Output the [X, Y] coordinate of the center of the cell containing the given text.  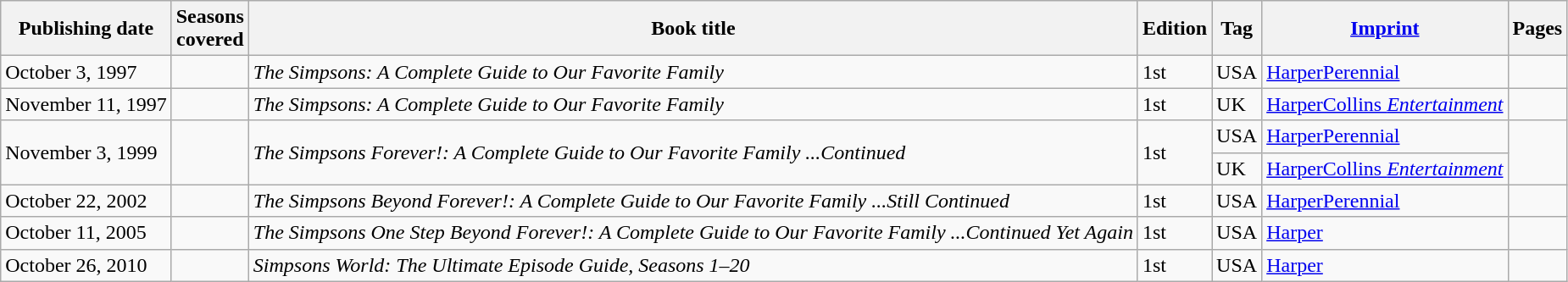
The Simpsons One Step Beyond Forever!: A Complete Guide to Our Favorite Family ...Continued Yet Again [693, 233]
Book title [693, 29]
Simpsons World: The Ultimate Episode Guide, Seasons 1–20 [693, 265]
Edition [1175, 29]
November 11, 1997 [86, 104]
October 3, 1997 [86, 72]
Tag [1237, 29]
Imprint [1385, 29]
The Simpsons Forever!: A Complete Guide to Our Favorite Family ...Continued [693, 152]
Pages [1537, 29]
Seasons covered [210, 29]
October 22, 2002 [86, 201]
The Simpsons Beyond Forever!: A Complete Guide to Our Favorite Family ...Still Continued [693, 201]
Publishing date [86, 29]
October 11, 2005 [86, 233]
November 3, 1999 [86, 152]
October 26, 2010 [86, 265]
